Identify which cell holds the provided text, then report its (X, Y) central coordinate. 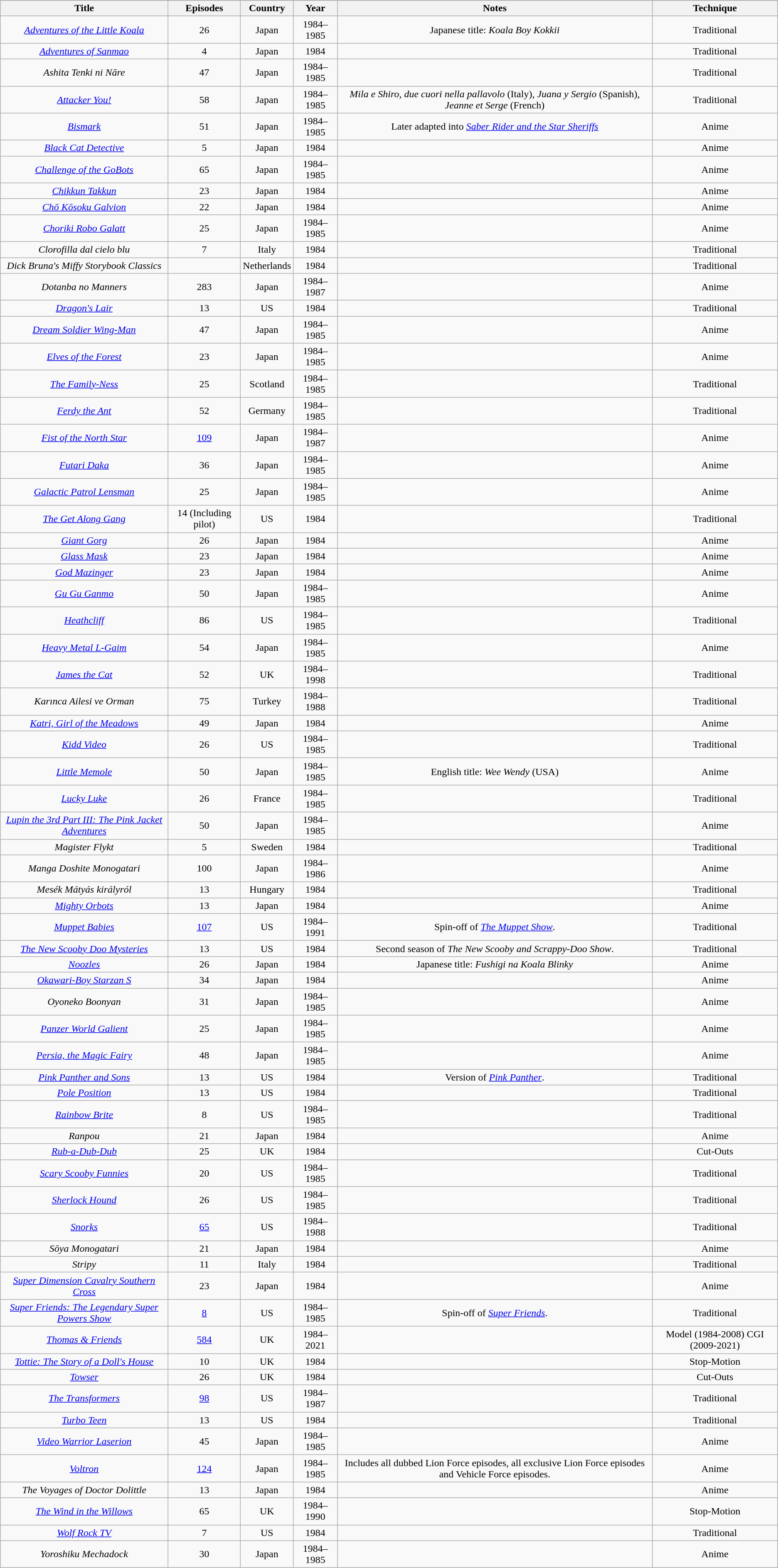
The Family-Ness (84, 384)
Mighty Orbots (84, 906)
Adventures of the Little Koala (84, 30)
Rainbow Brite (84, 1115)
51 (204, 126)
Ashita Tenki ni Nāre (84, 72)
France (267, 799)
God Mazinger (84, 572)
Snorks (84, 1227)
107 (204, 927)
Clorofilla dal cielo blu (84, 249)
Heavy Metal L-Gaim (84, 647)
11 (204, 1264)
Black Cat Detective (84, 148)
The Wind in the Willows (84, 1511)
Elves of the Forest (84, 357)
The New Scooby Doo Mysteries (84, 948)
Katri, Girl of the Meadows (84, 723)
Persia, the Magic Fairy (84, 1056)
Fist of the North Star (84, 438)
Oyoneko Boonyan (84, 1002)
Dotanba no Manners (84, 287)
Stripy (84, 1264)
Episodes (204, 8)
Towser (84, 1377)
Glass Mask (84, 556)
Sherlock Hound (84, 1200)
Super Dimension Cavalry Southern Cross (84, 1286)
Lucky Luke (84, 799)
Title (84, 8)
1984–1991 (315, 927)
Model (1984-2008) CGI (2009-2021) (715, 1340)
Country (267, 8)
Lupin the 3rd Part III: The Pink Jacket Adventures (84, 825)
584 (204, 1340)
Galactic Patrol Lensman (84, 492)
Manga Doshite Monogatari (84, 869)
Adventures of Sanmao (84, 51)
4 (204, 51)
Mesék Mátyás királyról (84, 890)
Little Memole (84, 771)
Scary Scooby Funnies (84, 1173)
Futari Daka (84, 465)
1984–1990 (315, 1511)
Pole Position (84, 1093)
Muppet Babies (84, 927)
283 (204, 287)
Japanese title: Fushigi na Koala Blinky (495, 964)
Video Warrior Laserion (84, 1441)
30 (204, 1554)
Notes (495, 8)
98 (204, 1399)
34 (204, 980)
1984–1998 (315, 675)
86 (204, 620)
The Voyages of Doctor Dolittle (84, 1490)
Chō Kōsoku Galvion (84, 207)
Includes all dubbed Lion Force episodes, all exclusive Lion Force episodes and Vehicle Force episodes. (495, 1469)
Yoroshiku Mechadock (84, 1554)
Wolf Rock TV (84, 1533)
Spin-off of The Muppet Show. (495, 927)
Noozles (84, 964)
Okawari-Boy Starzan S (84, 980)
Year (315, 8)
Gu Gu Ganmo (84, 593)
Hungary (267, 890)
Voltron (84, 1469)
14 (Including pilot) (204, 519)
Mila e Shiro, due cuori nella pallavolo (Italy), Juana y Sergio (Spanish), Jeanne et Serge (French) (495, 100)
Technique (715, 8)
Attacker You! (84, 100)
Turkey (267, 702)
Giant Gorg (84, 540)
100 (204, 869)
Dick Bruna's Miffy Storybook Classics (84, 266)
22 (204, 207)
Super Friends: The Legendary Super Powers Show (84, 1312)
The Transformers (84, 1399)
109 (204, 438)
48 (204, 1056)
1984–2021 (315, 1340)
Later adapted into Saber Rider and the Star Sheriffs (495, 126)
Netherlands (267, 266)
Scotland (267, 384)
Magister Flykt (84, 847)
10 (204, 1361)
36 (204, 465)
75 (204, 702)
Ranpou (84, 1136)
Kidd Video (84, 745)
Choriki Robo Galatt (84, 228)
James the Cat (84, 675)
Turbo Teen (84, 1420)
Sōya Monogatari (84, 1248)
Karınca Ailesi ve Orman (84, 702)
58 (204, 100)
Heathcliff (84, 620)
124 (204, 1469)
20 (204, 1173)
Dragon's Lair (84, 308)
Panzer World Galient (84, 1029)
49 (204, 723)
Bismark (84, 126)
Challenge of the GoBots (84, 170)
Japanese title: Koala Boy Kokkii (495, 30)
Second season of The New Scooby and Scrappy-Doo Show. (495, 948)
Dream Soldier Wing-Man (84, 330)
Rub-a-Dub-Dub (84, 1152)
Spin-off of Super Friends. (495, 1312)
Version of Pink Panther. (495, 1077)
Tottie: The Story of a Doll's House (84, 1361)
Chikkun Takkun (84, 191)
Germany (267, 411)
45 (204, 1441)
Ferdy the Ant (84, 411)
Pink Panther and Sons (84, 1077)
Thomas & Friends (84, 1340)
54 (204, 647)
31 (204, 1002)
1984–1986 (315, 869)
The Get Along Gang (84, 519)
English title: Wee Wendy (USA) (495, 771)
Sweden (267, 847)
